Search for the cell housing the specified text and yield its [X, Y] center coordinate. 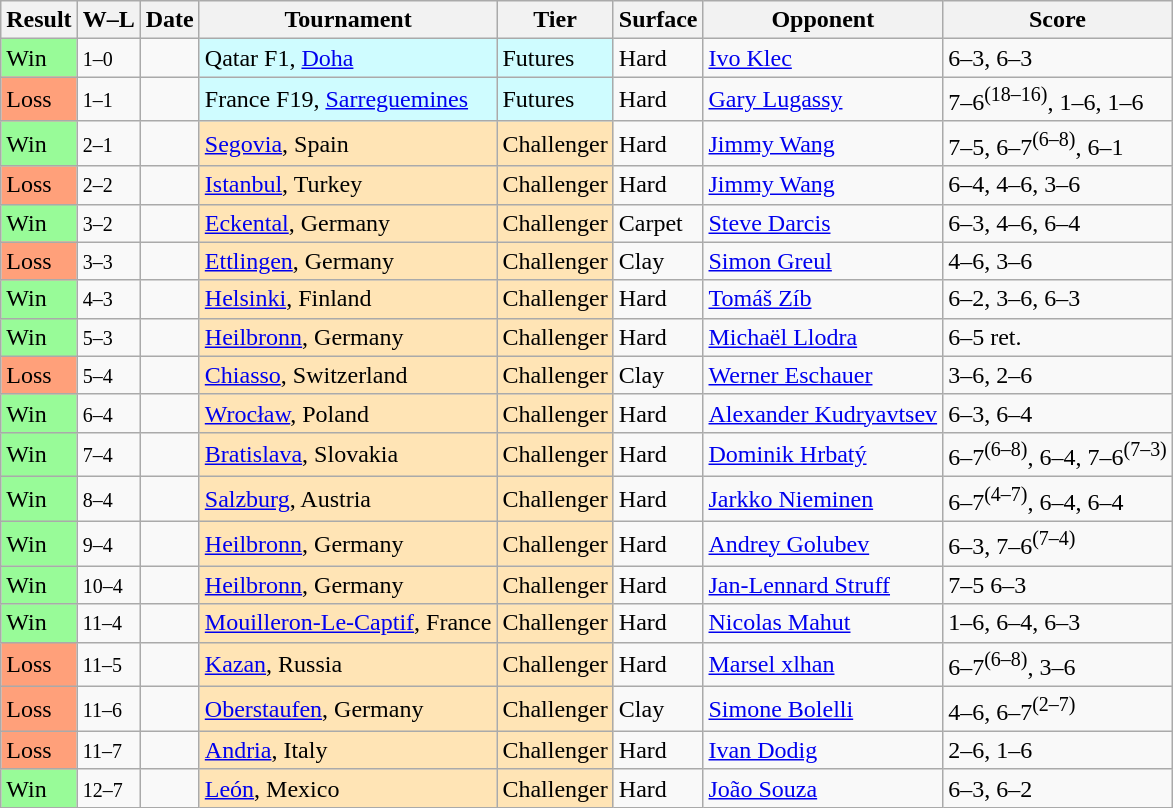
Eckental, Germany [348, 223]
León, Mexico [348, 788]
Opponent [823, 20]
Kazan, Russia [348, 664]
11–5 [108, 664]
João Souza [823, 788]
2–2 [108, 185]
Simone Bolelli [823, 710]
7–6(18–16), 1–6, 1–6 [1058, 100]
Salzburg, Austria [348, 500]
Surface [658, 20]
Carpet [658, 223]
Marsel xlhan [823, 664]
6–7(4–7), 6–4, 6–4 [1058, 500]
1–1 [108, 100]
W–L [108, 20]
9–4 [108, 544]
6–3, 6–2 [1058, 788]
5–4 [108, 375]
Chiasso, Switzerland [348, 375]
6–5 ret. [1058, 337]
1–6, 6–4, 6–3 [1058, 623]
Ettlingen, Germany [348, 261]
11–6 [108, 710]
Tier [555, 20]
3–6, 2–6 [1058, 375]
Alexander Kudryavtsev [823, 413]
Jan-Lennard Struff [823, 585]
France F19, Sarreguemines [348, 100]
Tomáš Zíb [823, 299]
6–2, 3–6, 6–3 [1058, 299]
7–5 6–3 [1058, 585]
7–5, 6–7(6–8), 6–1 [1058, 144]
Result [39, 20]
5–3 [108, 337]
6–3, 7–6(7–4) [1058, 544]
4–6, 3–6 [1058, 261]
Gary Lugassy [823, 100]
Tournament [348, 20]
3–3 [108, 261]
6–7(6–8), 6–4, 7–6(7–3) [1058, 454]
Andrey Golubev [823, 544]
Nicolas Mahut [823, 623]
3–2 [108, 223]
Score [1058, 20]
Wrocław, Poland [348, 413]
6–4, 4–6, 3–6 [1058, 185]
11–4 [108, 623]
Date [170, 20]
10–4 [108, 585]
Istanbul, Turkey [348, 185]
Ivo Klec [823, 58]
7–4 [108, 454]
Helsinki, Finland [348, 299]
Andria, Italy [348, 750]
6–3, 6–3 [1058, 58]
Steve Darcis [823, 223]
6–7(6–8), 3–6 [1058, 664]
Jarkko Nieminen [823, 500]
Segovia, Spain [348, 144]
Simon Greul [823, 261]
4–3 [108, 299]
12–7 [108, 788]
Qatar F1, Doha [348, 58]
1–0 [108, 58]
Bratislava, Slovakia [348, 454]
Werner Eschauer [823, 375]
Michaël Llodra [823, 337]
4–6, 6–7(2–7) [1058, 710]
6–4 [108, 413]
6–3, 4–6, 6–4 [1058, 223]
6–3, 6–4 [1058, 413]
Oberstaufen, Germany [348, 710]
Mouilleron-Le-Captif, France [348, 623]
Ivan Dodig [823, 750]
Dominik Hrbatý [823, 454]
2–6, 1–6 [1058, 750]
11–7 [108, 750]
2–1 [108, 144]
8–4 [108, 500]
